Search for the cell housing the specified text and yield its (x, y) center coordinate. 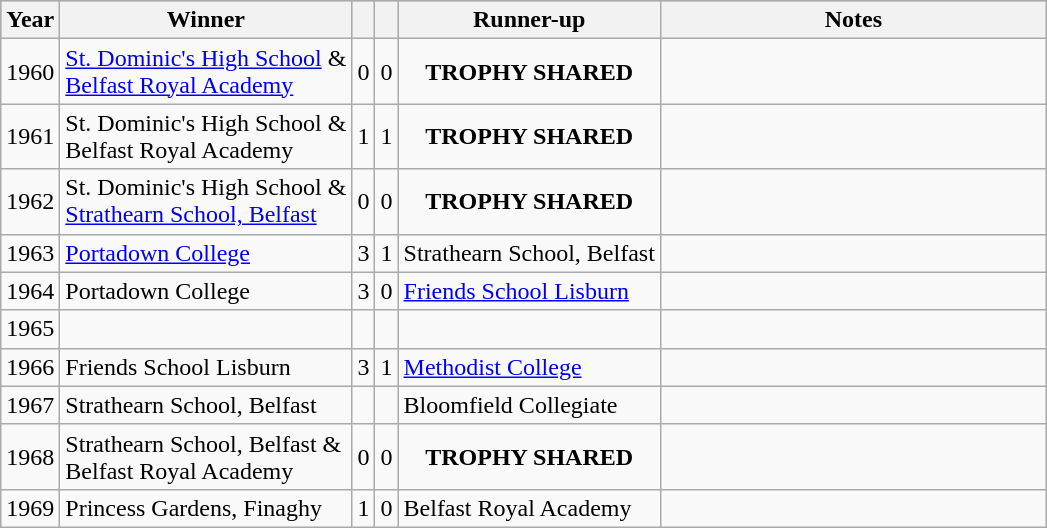
Belfast Royal Academy (529, 508)
Methodist College (529, 367)
Bloomfield Collegiate (529, 405)
Year (30, 20)
St. Dominic's High School &Strathearn School, Belfast (206, 202)
1962 (30, 202)
1968 (30, 456)
1967 (30, 405)
1966 (30, 367)
1965 (30, 329)
Princess Gardens, Finaghy (206, 508)
Strathearn School, Belfast &Belfast Royal Academy (206, 456)
1969 (30, 508)
1964 (30, 291)
Notes (853, 20)
Winner (206, 20)
1963 (30, 253)
1961 (30, 136)
1960 (30, 72)
Runner-up (529, 20)
